Detect which cell encompasses the target text, then output its (X, Y) center coordinate. 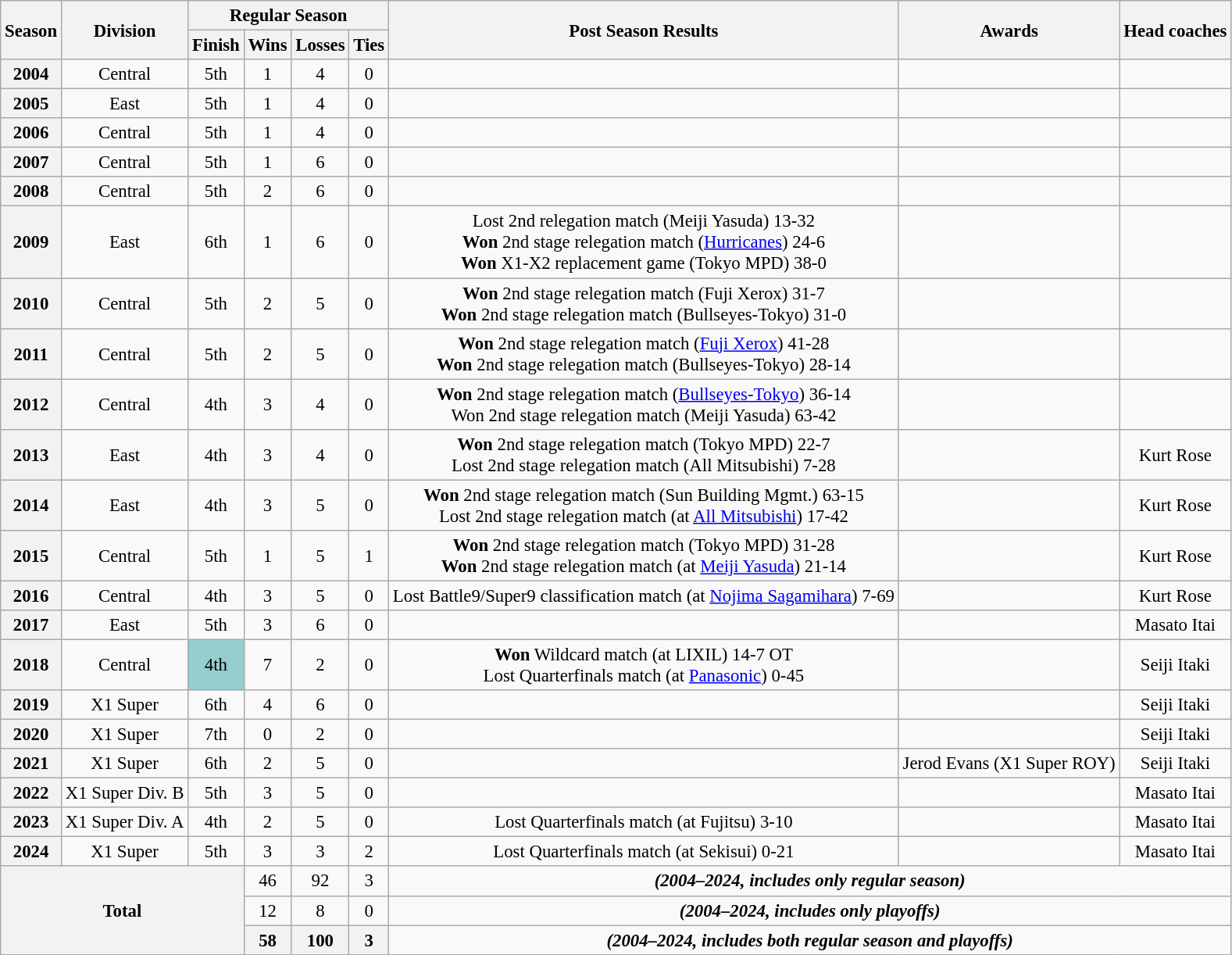
Regular Season (289, 16)
(2004–2024, includes both regular season and playoffs) (810, 940)
Won 2nd stage relegation match (Tokyo MPD) 31-28Won 2nd stage relegation match (at Meiji Yasuda) 21-14 (644, 556)
2013 (31, 455)
(2004–2024, includes only regular season) (810, 882)
2021 (31, 764)
Lost 2nd relegation match (Meiji Yasuda) 13-32Won 2nd stage relegation match (Hurricanes) 24-6Won X1-X2 replacement game (Tokyo MPD) 38-0 (644, 242)
X1 Super Div. B (124, 793)
Won 2nd stage relegation match (Tokyo MPD) 22-7Lost 2nd stage relegation match (All Mitsubishi) 7-28 (644, 455)
2010 (31, 303)
Division (124, 30)
2016 (31, 596)
2024 (31, 852)
Losses (320, 45)
2022 (31, 793)
2006 (31, 133)
2008 (31, 191)
58 (267, 940)
Won 2nd stage relegation match (Fuji Xerox) 31-7Won 2nd stage relegation match (Bullseyes-Tokyo) 31-0 (644, 303)
46 (267, 882)
Lost Battle9/Super9 classification match (at Nojima Sagamihara) 7-69 (644, 596)
12 (267, 910)
2015 (31, 556)
Lost Quarterfinals match (at Fujitsu) 3-10 (644, 822)
2012 (31, 405)
2007 (31, 163)
7 (267, 664)
Lost Quarterfinals match (at Sekisui) 0-21 (644, 852)
X1 Super Div. A (124, 822)
Season (31, 30)
Won 2nd stage relegation match (Bullseyes-Tokyo) 36-14Won 2nd stage relegation match (Meiji Yasuda) 63-42 (644, 405)
Won 2nd stage relegation match (Fuji Xerox) 41-28Won 2nd stage relegation match (Bullseyes-Tokyo) 28-14 (644, 353)
Jerod Evans (X1 Super ROY) (1009, 764)
2019 (31, 705)
Awards (1009, 30)
2017 (31, 625)
7th (216, 735)
2011 (31, 353)
Total (122, 911)
Wins (267, 45)
Ties (369, 45)
2020 (31, 735)
2004 (31, 74)
2023 (31, 822)
Won 2nd stage relegation match (Sun Building Mgmt.) 63-15Lost 2nd stage relegation match (at All Mitsubishi) 17-42 (644, 505)
2009 (31, 242)
Head coaches (1175, 30)
Won Wildcard match (at LIXIL) 14-7 OTLost Quarterfinals match (at Panasonic) 0-45 (644, 664)
2005 (31, 104)
100 (320, 940)
8 (320, 910)
92 (320, 882)
(2004–2024, includes only playoffs) (810, 910)
Finish (216, 45)
2014 (31, 505)
2018 (31, 664)
Post Season Results (644, 30)
